For the text-containing cell, return its midpoint in (x, y) coordinate format. 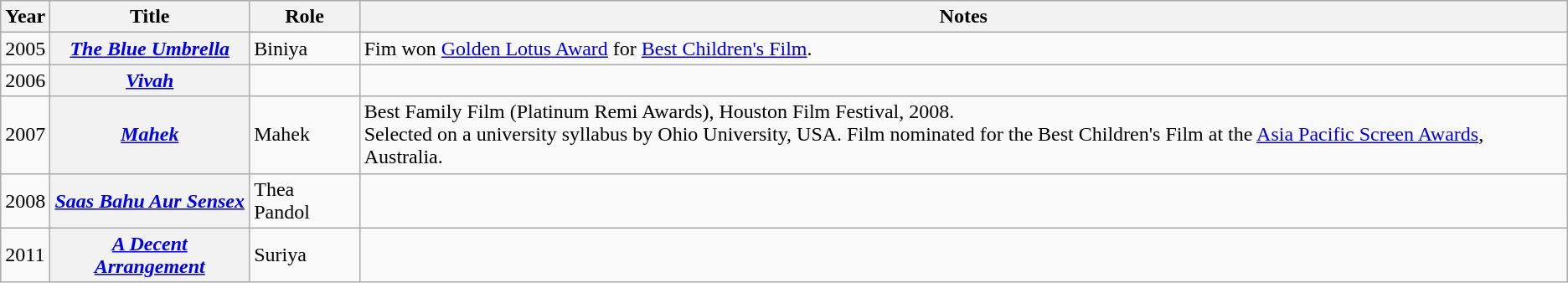
2008 (25, 201)
Fim won Golden Lotus Award for Best Children's Film. (963, 49)
Role (305, 17)
Suriya (305, 255)
Vivah (150, 80)
Notes (963, 17)
2006 (25, 80)
Title (150, 17)
A Decent Arrangement (150, 255)
Saas Bahu Aur Sensex (150, 201)
2011 (25, 255)
2005 (25, 49)
Year (25, 17)
Thea Pandol (305, 201)
2007 (25, 135)
Biniya (305, 49)
The Blue Umbrella (150, 49)
